Scan for the cell matching the given text and deliver its (X, Y) coordinate at center. 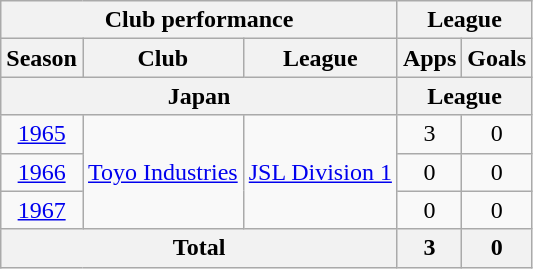
Club performance (200, 20)
Club (162, 58)
JSL Division 1 (320, 172)
Apps (429, 58)
Japan (200, 96)
Goals (497, 58)
1965 (42, 134)
1967 (42, 210)
Total (200, 248)
1966 (42, 172)
Season (42, 58)
Toyo Industries (162, 172)
